Find where the given text appears and provide that cell's center as [x, y] coordinate. 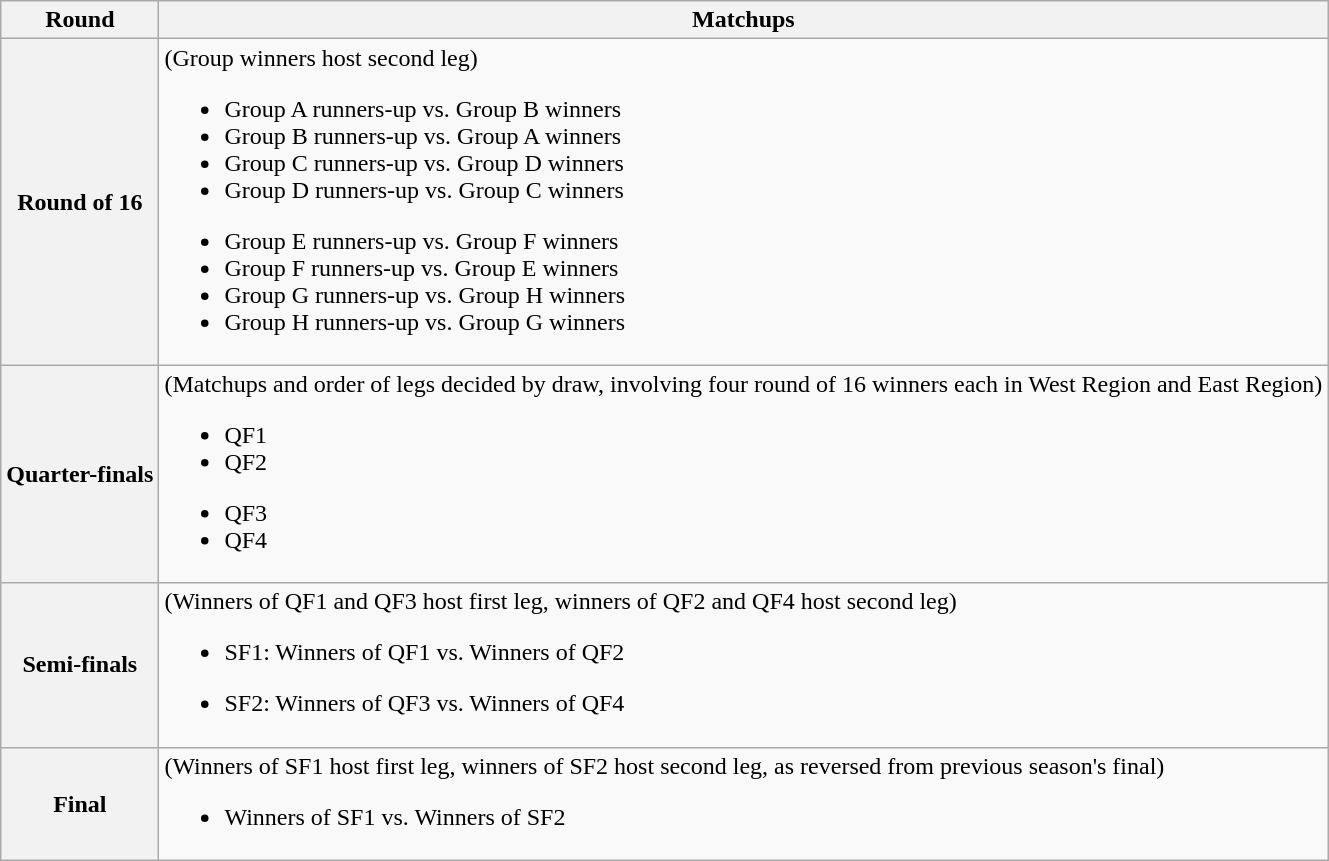
Round of 16 [80, 202]
Quarter-finals [80, 474]
Final [80, 804]
(Winners of SF1 host first leg, winners of SF2 host second leg, as reversed from previous season's final)Winners of SF1 vs. Winners of SF2 [744, 804]
(Matchups and order of legs decided by draw, involving four round of 16 winners each in West Region and East Region) QF1QF2QF3QF4 [744, 474]
Semi-finals [80, 665]
Round [80, 20]
Matchups [744, 20]
